Output the [X, Y] coordinate of the center of the cell containing the given text.  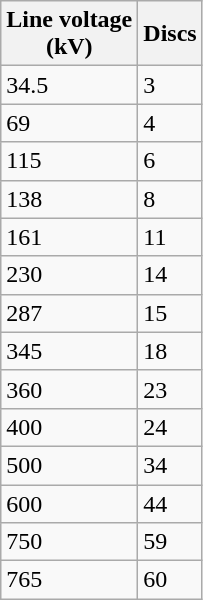
14 [170, 275]
138 [70, 199]
230 [70, 275]
15 [170, 313]
Discs [170, 34]
60 [170, 580]
765 [70, 580]
115 [70, 161]
11 [170, 237]
3 [170, 85]
345 [70, 351]
6 [170, 161]
600 [70, 503]
287 [70, 313]
59 [170, 542]
360 [70, 389]
34 [170, 465]
750 [70, 542]
44 [170, 503]
24 [170, 427]
69 [70, 123]
34.5 [70, 85]
400 [70, 427]
4 [170, 123]
8 [170, 199]
18 [170, 351]
23 [170, 389]
500 [70, 465]
Line voltage(kV) [70, 34]
161 [70, 237]
